Determine the [X, Y] coordinate at the center of the cell enclosing the given text.  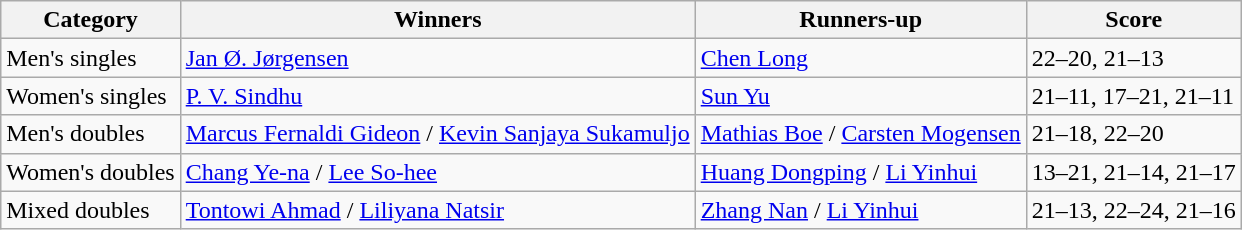
21–18, 22–20 [1134, 134]
Chen Long [860, 58]
Sun Yu [860, 96]
13–21, 21–14, 21–17 [1134, 172]
Chang Ye-na / Lee So-hee [438, 172]
Men's singles [90, 58]
22–20, 21–13 [1134, 58]
Winners [438, 20]
Huang Dongping / Li Yinhui [860, 172]
Jan Ø. Jørgensen [438, 58]
Mathias Boe / Carsten Mogensen [860, 134]
Tontowi Ahmad / Liliyana Natsir [438, 210]
Mixed doubles [90, 210]
Category [90, 20]
Men's doubles [90, 134]
P. V. Sindhu [438, 96]
Women's doubles [90, 172]
21–13, 22–24, 21–16 [1134, 210]
Marcus Fernaldi Gideon / Kevin Sanjaya Sukamuljo [438, 134]
Runners-up [860, 20]
Score [1134, 20]
21–11, 17–21, 21–11 [1134, 96]
Women's singles [90, 96]
Zhang Nan / Li Yinhui [860, 210]
